Provide the (X, Y) coordinate of the cell's center where the given text is located.  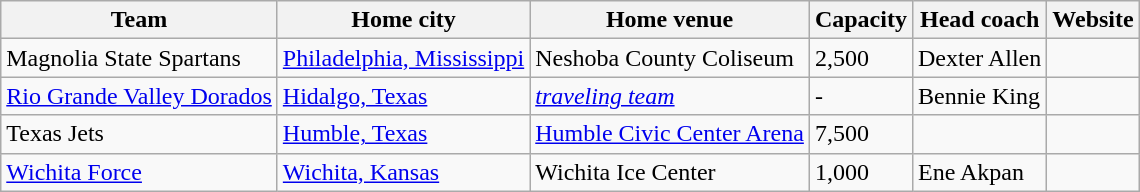
Texas Jets (140, 134)
Home city (403, 20)
Dexter Allen (979, 58)
Humble Civic Center Arena (670, 134)
Head coach (979, 20)
Wichita Force (140, 172)
Hidalgo, Texas (403, 96)
Wichita Ice Center (670, 172)
Ene Akpan (979, 172)
Humble, Texas (403, 134)
Capacity (860, 20)
Rio Grande Valley Dorados (140, 96)
traveling team (670, 96)
Home venue (670, 20)
1,000 (860, 172)
Magnolia State Spartans (140, 58)
Bennie King (979, 96)
Website (1093, 20)
Team (140, 20)
Wichita, Kansas (403, 172)
7,500 (860, 134)
Philadelphia, Mississippi (403, 58)
- (860, 96)
2,500 (860, 58)
Neshoba County Coliseum (670, 58)
